Capture the cell that displays the provided text and extract its [x, y] central coordinate. 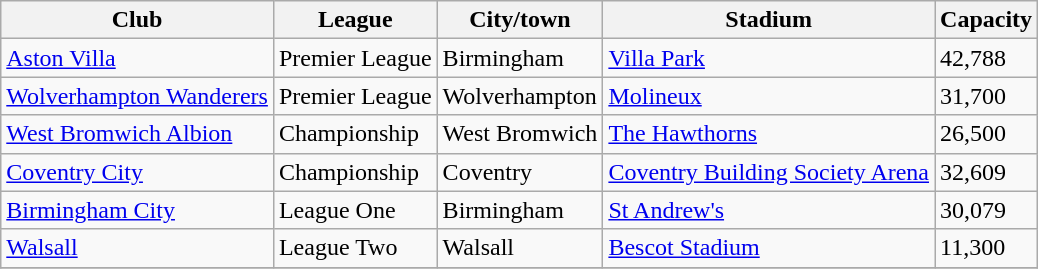
The Hawthorns [769, 134]
30,079 [986, 210]
League [355, 20]
Coventry [520, 172]
42,788 [986, 58]
Coventry City [138, 172]
Stadium [769, 20]
Molineux [769, 96]
31,700 [986, 96]
West Bromwich [520, 134]
Wolverhampton [520, 96]
Bescot Stadium [769, 248]
Club [138, 20]
32,609 [986, 172]
West Bromwich Albion [138, 134]
Coventry Building Society Arena [769, 172]
11,300 [986, 248]
Wolverhampton Wanderers [138, 96]
26,500 [986, 134]
Capacity [986, 20]
City/town [520, 20]
Villa Park [769, 58]
Birmingham City [138, 210]
League One [355, 210]
St Andrew's [769, 210]
Aston Villa [138, 58]
League Two [355, 248]
